Identify which cell holds the provided text, then report its [x, y] central coordinate. 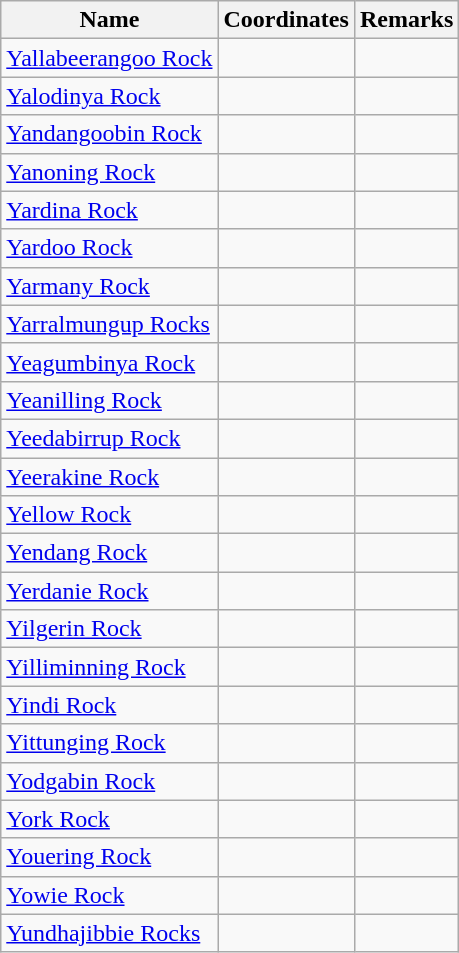
Name [110, 20]
Remarks [406, 20]
Yilgerin Rock [110, 629]
Yarmany Rock [110, 286]
Yellow Rock [110, 515]
Yeagumbinya Rock [110, 362]
York Rock [110, 819]
Yeanilling Rock [110, 400]
Youering Rock [110, 857]
Yalodinya Rock [110, 96]
Yilliminning Rock [110, 667]
Yarralmungup Rocks [110, 324]
Yendang Rock [110, 553]
Yanoning Rock [110, 172]
Yallabeerangoo Rock [110, 58]
Yodgabin Rock [110, 781]
Yardoo Rock [110, 248]
Yandangoobin Rock [110, 134]
Yardina Rock [110, 210]
Yindi Rock [110, 705]
Yeerakine Rock [110, 477]
Yowie Rock [110, 895]
Yerdanie Rock [110, 591]
Yittunging Rock [110, 743]
Yundhajibbie Rocks [110, 933]
Yeedabirrup Rock [110, 438]
Coordinates [286, 20]
